Return (x, y) of the center of cell containing provided text 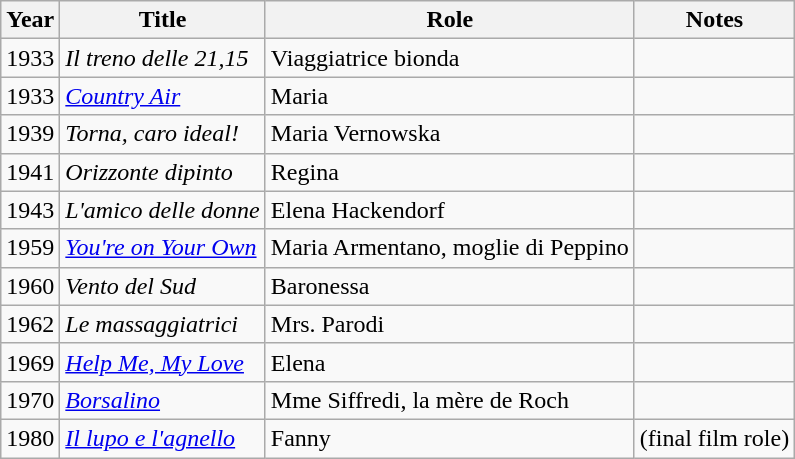
1962 (30, 324)
Borsalino (163, 400)
Le massaggiatrici (163, 324)
Maria (450, 96)
Viaggiatrice bionda (450, 58)
Notes (714, 20)
Role (450, 20)
1960 (30, 286)
1941 (30, 172)
Mrs. Parodi (450, 324)
Regina (450, 172)
Year (30, 20)
Vento del Sud (163, 286)
Maria Armentano, moglie di Peppino (450, 248)
1943 (30, 210)
Elena (450, 362)
1970 (30, 400)
Torna, caro ideal! (163, 134)
Orizzonte dipinto (163, 172)
Elena Hackendorf (450, 210)
Fanny (450, 438)
1939 (30, 134)
Title (163, 20)
You're on Your Own (163, 248)
Mme Siffredi, la mère de Roch (450, 400)
Country Air (163, 96)
Baronessa (450, 286)
L'amico delle donne (163, 210)
Help Me, My Love (163, 362)
1969 (30, 362)
Il treno delle 21,15 (163, 58)
Maria Vernowska (450, 134)
1959 (30, 248)
Il lupo e l'agnello (163, 438)
1980 (30, 438)
(final film role) (714, 438)
